For the text-containing cell, return its midpoint in (X, Y) coordinate format. 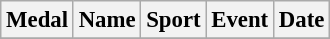
Event (240, 20)
Medal (38, 20)
Name (107, 20)
Date (301, 20)
Sport (174, 20)
